Return [x, y] of the center of cell containing provided text 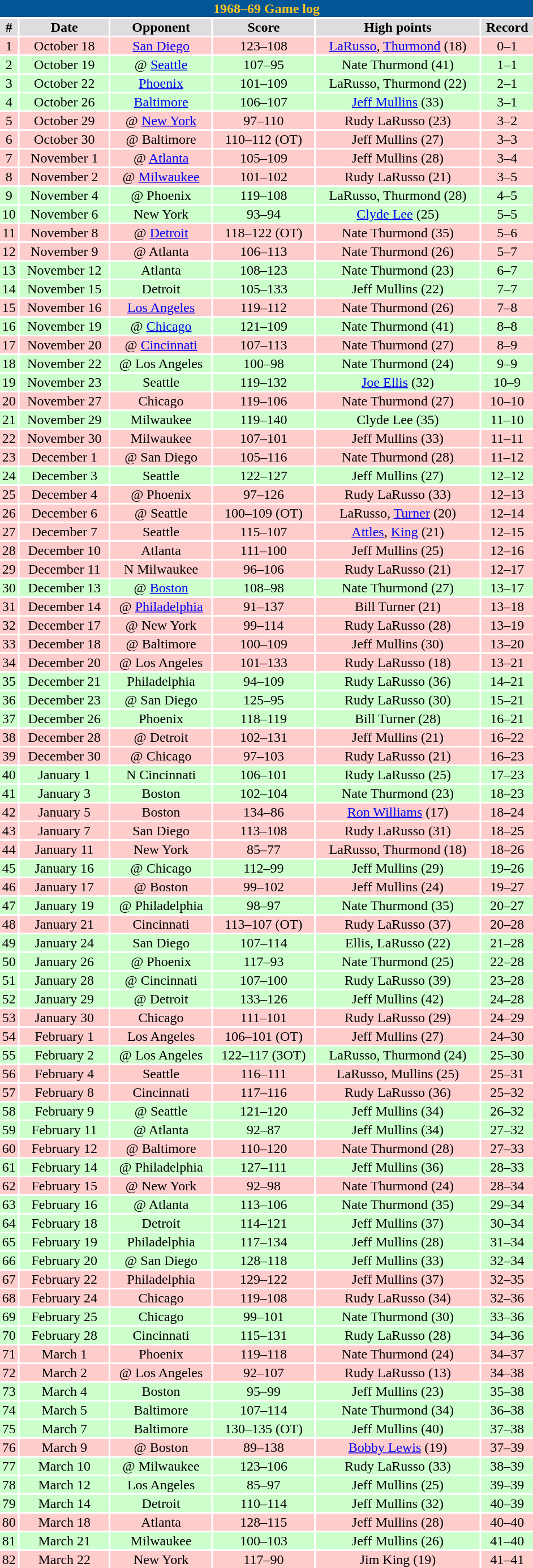
105–133 [264, 289]
11–12 [507, 457]
37–39 [507, 1447]
51 [9, 980]
62 [9, 1186]
76 [9, 1447]
33 [9, 644]
101–102 [264, 177]
1–1 [507, 65]
17–23 [507, 775]
39 [9, 756]
3 [9, 83]
High points [397, 27]
39–39 [507, 1485]
LaRusso, Thurmond (22) [397, 83]
31 [9, 606]
13–18 [507, 606]
26–32 [507, 1111]
102–104 [264, 793]
January 5 [65, 812]
Jim King (19) [397, 1560]
97–126 [264, 494]
12–17 [507, 569]
November 19 [65, 326]
128–115 [264, 1522]
March 14 [65, 1503]
36 [9, 700]
November 8 [65, 233]
21–28 [507, 943]
December 18 [65, 644]
13–17 [507, 588]
January 26 [65, 962]
January 1 [65, 775]
Rudy LaRusso (18) [397, 663]
12–12 [507, 476]
7 [9, 158]
February 24 [65, 1298]
March 12 [65, 1485]
34–36 [507, 1335]
9 [9, 195]
12–16 [507, 550]
100–103 [264, 1541]
113–107 (OT) [264, 924]
12 [9, 251]
101–109 [264, 83]
5–5 [507, 214]
5 [9, 121]
4–5 [507, 195]
February 20 [65, 1261]
Clyde Lee (35) [397, 420]
105–109 [264, 158]
111–101 [264, 1018]
December 6 [65, 513]
59 [9, 1130]
December 11 [65, 569]
25 [9, 494]
100–109 (OT) [264, 513]
122–117 (3OT) [264, 1055]
16–21 [507, 719]
33–36 [507, 1317]
27–32 [507, 1130]
34 [9, 663]
118–122 (OT) [264, 233]
October 26 [65, 102]
13–21 [507, 663]
Jeff Mullins (36) [397, 1167]
25–32 [507, 1092]
18 [9, 364]
13 [9, 270]
Nate Thurmond (25) [397, 962]
99–102 [264, 887]
107–101 [264, 438]
November 4 [65, 195]
65 [9, 1242]
105–116 [264, 457]
8 [9, 177]
54 [9, 1036]
42 [9, 812]
Bill Turner (21) [397, 606]
March 18 [65, 1522]
67 [9, 1279]
113–106 [264, 1204]
Nate Thurmond (30) [397, 1317]
January 21 [65, 924]
November 20 [65, 345]
December 1 [65, 457]
11–10 [507, 420]
February 15 [65, 1186]
February 4 [65, 1074]
38 [9, 737]
February 12 [65, 1148]
January 19 [65, 905]
Opponent [161, 27]
3–4 [507, 158]
115–107 [264, 532]
December 21 [65, 681]
9–9 [507, 364]
29–34 [507, 1204]
63 [9, 1204]
40 [9, 775]
January 16 [65, 868]
46 [9, 887]
48 [9, 924]
LaRusso, Mullins (25) [397, 1074]
119–118 [264, 1354]
106–113 [264, 251]
112–99 [264, 868]
92–98 [264, 1186]
Rudy LaRusso (30) [397, 700]
February 14 [65, 1167]
October 18 [65, 46]
92–107 [264, 1373]
18–23 [507, 793]
35–38 [507, 1391]
133–126 [264, 999]
December 14 [65, 606]
117–134 [264, 1242]
16–23 [507, 756]
52 [9, 999]
January 7 [65, 831]
32–34 [507, 1261]
70 [9, 1335]
85–97 [264, 1485]
45 [9, 868]
Jeff Mullins (40) [397, 1429]
5–6 [507, 233]
100–98 [264, 364]
Attles, King (21) [397, 532]
101–133 [264, 663]
2–1 [507, 83]
Jeff Mullins (26) [397, 1541]
4 [9, 102]
44 [9, 849]
99–114 [264, 625]
110–120 [264, 1148]
October 22 [65, 83]
December 4 [65, 494]
March 2 [65, 1373]
Jeff Mullins (42) [397, 999]
128–118 [264, 1261]
80 [9, 1522]
3–2 [507, 121]
Ron Williams (17) [397, 812]
Joe Ellis (32) [397, 382]
January 24 [65, 943]
121–109 [264, 326]
December 28 [65, 737]
October 19 [65, 65]
Date [65, 27]
97–103 [264, 756]
Rudy LaRusso (37) [397, 924]
28–34 [507, 1186]
31–34 [507, 1242]
119–106 [264, 401]
36–38 [507, 1410]
Bobby Lewis (19) [397, 1447]
32–36 [507, 1298]
February 9 [65, 1111]
7–8 [507, 307]
10 [9, 214]
22–28 [507, 962]
73 [9, 1391]
Rudy LaRusso (25) [397, 775]
13–20 [507, 644]
15–21 [507, 700]
57 [9, 1092]
11 [9, 233]
Rudy LaRusso (23) [397, 121]
February 11 [65, 1130]
99–101 [264, 1317]
6–7 [507, 270]
55 [9, 1055]
Jeff Mullins (21) [397, 737]
February 18 [65, 1223]
96–106 [264, 569]
November 27 [65, 401]
November 9 [65, 251]
53 [9, 1018]
8–9 [507, 345]
November 30 [65, 438]
93–94 [264, 214]
November 23 [65, 382]
129–122 [264, 1279]
68 [9, 1298]
100–109 [264, 644]
Jeff Mullins (22) [397, 289]
127–111 [264, 1167]
November 22 [65, 364]
106–107 [264, 102]
66 [9, 1261]
November 2 [65, 177]
March 1 [65, 1354]
106–101 [264, 775]
December 23 [65, 700]
Jeff Mullins (32) [397, 1503]
LaRusso, Thurmond (28) [397, 195]
12–15 [507, 532]
123–106 [264, 1466]
November 29 [65, 420]
60 [9, 1148]
March 7 [65, 1429]
LaRusso, Turner (20) [397, 513]
35 [9, 681]
85–77 [264, 849]
14 [9, 289]
February 1 [65, 1036]
41–40 [507, 1541]
41 [9, 793]
December 13 [65, 588]
Nate Thurmond (34) [397, 1410]
December 3 [65, 476]
Rudy LaRusso (29) [397, 1018]
30–34 [507, 1223]
107–113 [264, 345]
18–25 [507, 831]
January 28 [65, 980]
January 11 [65, 849]
0–1 [507, 46]
43 [9, 831]
20–28 [507, 924]
27–33 [507, 1148]
26 [9, 513]
LaRusso, Thurmond (24) [397, 1055]
March 21 [65, 1541]
December 20 [65, 663]
November 1 [65, 158]
110–112 (OT) [264, 139]
Ellis, LaRusso (22) [397, 943]
December 26 [65, 719]
108–98 [264, 588]
Rudy LaRusso (13) [397, 1373]
March 5 [65, 1410]
November 16 [65, 307]
30 [9, 588]
97–110 [264, 121]
24–29 [507, 1018]
32 [9, 625]
56 [9, 1074]
111–100 [264, 550]
82 [9, 1560]
3–3 [507, 139]
December 17 [65, 625]
24 [9, 476]
February 16 [65, 1204]
February 8 [65, 1092]
18–26 [507, 849]
64 [9, 1223]
25–31 [507, 1074]
27 [9, 532]
11–11 [507, 438]
102–131 [264, 737]
78 [9, 1485]
119–112 [264, 307]
February 25 [65, 1317]
December 30 [65, 756]
28 [9, 550]
24–28 [507, 999]
71 [9, 1354]
March 10 [65, 1466]
10–9 [507, 382]
December 7 [65, 532]
N Cincinnati [161, 775]
# [9, 27]
19–26 [507, 868]
2 [9, 65]
19–27 [507, 887]
134–86 [264, 812]
November 12 [65, 270]
113–108 [264, 831]
41–41 [507, 1560]
24–30 [507, 1036]
20–27 [507, 905]
February 28 [65, 1335]
95–99 [264, 1391]
6 [9, 139]
3–5 [507, 177]
October 29 [65, 121]
50 [9, 962]
72 [9, 1373]
23 [9, 457]
17 [9, 345]
March 4 [65, 1391]
107–100 [264, 980]
61 [9, 1167]
106–101 (OT) [264, 1036]
98–97 [264, 905]
Clyde Lee (25) [397, 214]
13–19 [507, 625]
January 29 [65, 999]
130–135 (OT) [264, 1429]
114–121 [264, 1223]
119–132 [264, 382]
29 [9, 569]
40–40 [507, 1522]
125–95 [264, 700]
February 19 [65, 1242]
Record [507, 27]
108–123 [264, 270]
8–8 [507, 326]
Rudy LaRusso (31) [397, 831]
40–39 [507, 1503]
47 [9, 905]
122–127 [264, 476]
92–87 [264, 1130]
March 22 [65, 1560]
1968–69 Game log [266, 8]
12–13 [507, 494]
1 [9, 46]
10–10 [507, 401]
January 17 [65, 887]
Score [264, 27]
69 [9, 1317]
N Milwaukee [161, 569]
89–138 [264, 1447]
116–111 [264, 1074]
37 [9, 719]
123–108 [264, 46]
November 15 [65, 289]
February 22 [65, 1279]
107–95 [264, 65]
15 [9, 307]
Jeff Mullins (23) [397, 1391]
Jeff Mullins (30) [397, 644]
110–114 [264, 1503]
75 [9, 1429]
November 6 [65, 214]
20 [9, 401]
117–90 [264, 1560]
January 30 [65, 1018]
12–14 [507, 513]
91–137 [264, 606]
49 [9, 943]
December 10 [65, 550]
117–93 [264, 962]
119–140 [264, 420]
19 [9, 382]
22 [9, 438]
October 30 [65, 139]
16 [9, 326]
121–120 [264, 1111]
38–39 [507, 1466]
81 [9, 1541]
94–109 [264, 681]
January 3 [65, 793]
Jeff Mullins (29) [397, 868]
74 [9, 1410]
58 [9, 1111]
21 [9, 420]
77 [9, 1466]
Bill Turner (28) [397, 719]
16–22 [507, 737]
7–7 [507, 289]
5–7 [507, 251]
February 2 [65, 1055]
117–116 [264, 1092]
79 [9, 1503]
118–119 [264, 719]
Rudy LaRusso (34) [397, 1298]
37–38 [507, 1429]
Jeff Mullins (24) [397, 887]
14–21 [507, 681]
18–24 [507, 812]
3–1 [507, 102]
32–35 [507, 1279]
March 9 [65, 1447]
25–30 [507, 1055]
34–38 [507, 1373]
115–131 [264, 1335]
34–37 [507, 1354]
28–33 [507, 1167]
Rudy LaRusso (39) [397, 980]
23–28 [507, 980]
